Output the [x, y] coordinate of the center of the cell containing the given text.  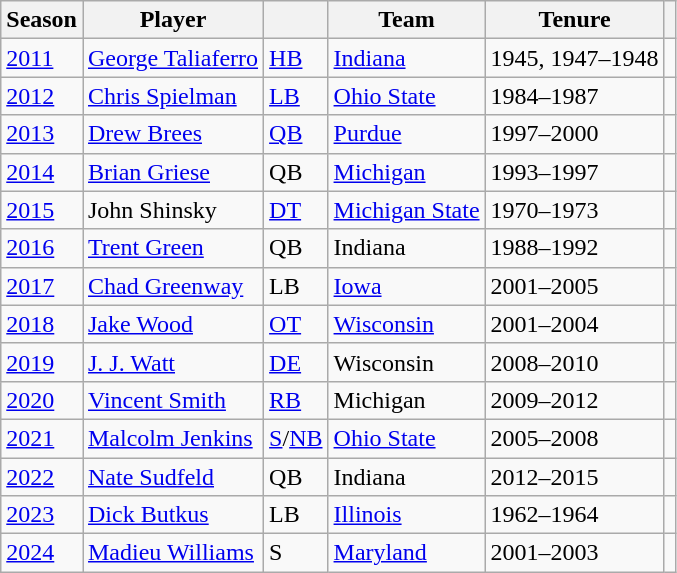
2001–2004 [574, 324]
2023 [42, 515]
DT [296, 210]
Tenure [574, 20]
Brian Griese [172, 172]
DE [296, 362]
Illinois [406, 515]
2011 [42, 58]
2012–2015 [574, 477]
2017 [42, 286]
2019 [42, 362]
1988–1992 [574, 248]
Trent Green [172, 248]
2008–2010 [574, 362]
2015 [42, 210]
2012 [42, 96]
Drew Brees [172, 134]
2016 [42, 248]
J. J. Watt [172, 362]
George Taliaferro [172, 58]
Madieu Williams [172, 553]
John Shinsky [172, 210]
1962–1964 [574, 515]
Chris Spielman [172, 96]
2020 [42, 400]
1945, 1947–1948 [574, 58]
Player [172, 20]
2022 [42, 477]
Malcolm Jenkins [172, 438]
RB [296, 400]
Maryland [406, 553]
Purdue [406, 134]
1984–1987 [574, 96]
2014 [42, 172]
2001–2003 [574, 553]
Vincent Smith [172, 400]
S [296, 553]
S/NB [296, 438]
2013 [42, 134]
HB [296, 58]
Dick Butkus [172, 515]
Season [42, 20]
1970–1973 [574, 210]
2001–2005 [574, 286]
2021 [42, 438]
1993–1997 [574, 172]
Chad Greenway [172, 286]
1997–2000 [574, 134]
Team [406, 20]
2005–2008 [574, 438]
Nate Sudfeld [172, 477]
Iowa [406, 286]
OT [296, 324]
2018 [42, 324]
Michigan State [406, 210]
Jake Wood [172, 324]
2024 [42, 553]
2009–2012 [574, 400]
